Provide the [X, Y] coordinate of the cell's center where the given text is located.  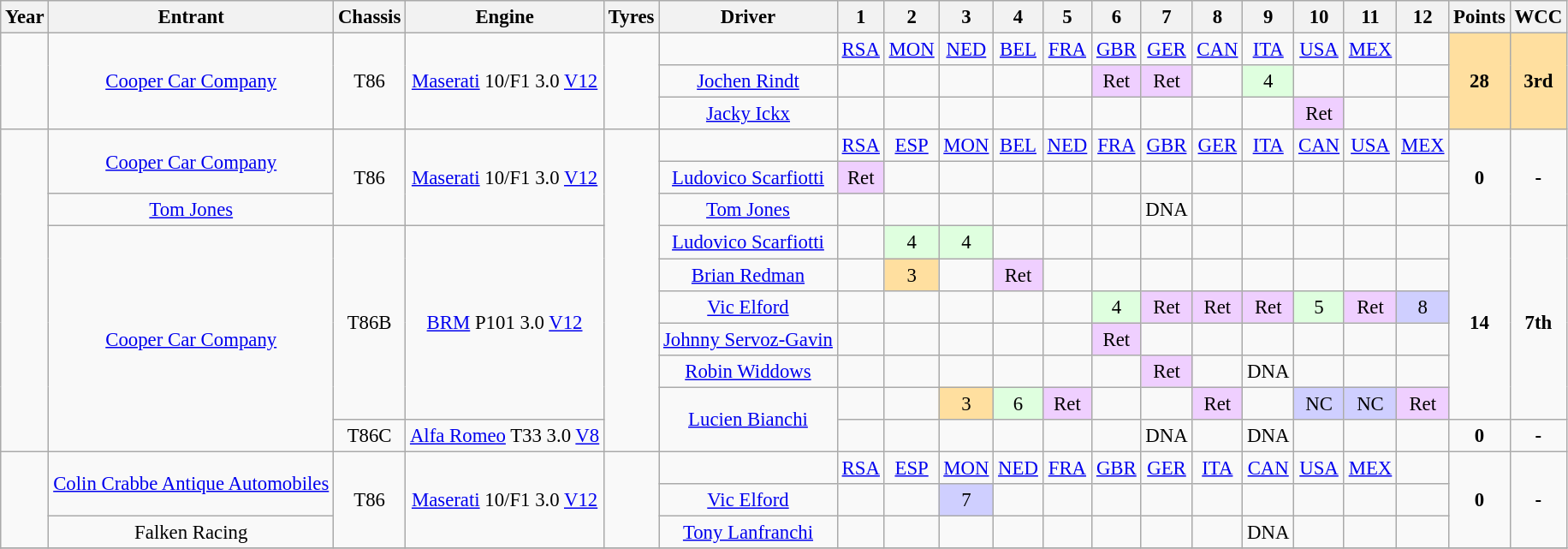
Year [25, 17]
Entrant [192, 17]
Lucien Bianchi [748, 420]
11 [1369, 17]
Tony Lanfranchi [748, 532]
BRM P101 3.0 V12 [505, 323]
T86C [370, 436]
1 [861, 17]
Colin Crabbe Antique Automobiles [192, 483]
Points [1479, 17]
14 [1479, 323]
Driver [748, 17]
WCC [1538, 17]
Tyres [631, 17]
Johnny Servoz-Gavin [748, 339]
Alfa Romeo T33 3.0 V8 [505, 436]
28 [1479, 82]
T86B [370, 323]
Falken Racing [192, 532]
Jacky Ickx [748, 114]
3rd [1538, 82]
7th [1538, 323]
10 [1320, 17]
Brian Redman [748, 275]
Chassis [370, 17]
Robin Widdows [748, 371]
9 [1268, 17]
2 [912, 17]
Jochen Rindt [748, 81]
12 [1422, 17]
Engine [505, 17]
